For the text-containing cell, return its midpoint in (X, Y) coordinate format. 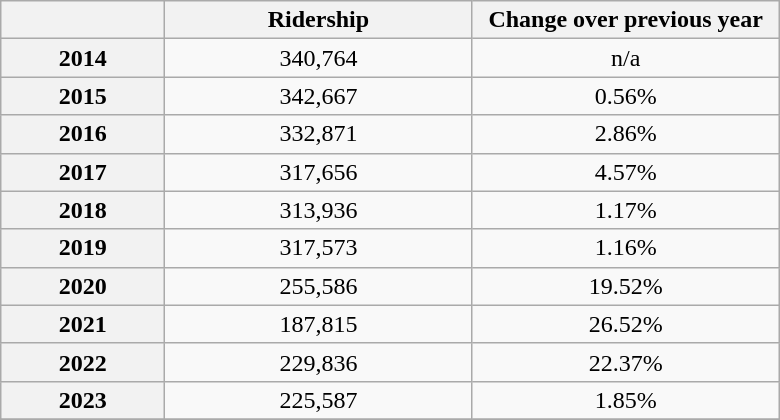
340,764 (318, 58)
1.16% (626, 248)
255,586 (318, 286)
332,871 (318, 134)
2015 (83, 96)
2018 (83, 210)
229,836 (318, 362)
1.85% (626, 400)
26.52% (626, 324)
2022 (83, 362)
22.37% (626, 362)
2.86% (626, 134)
2016 (83, 134)
4.57% (626, 172)
2020 (83, 286)
342,667 (318, 96)
317,656 (318, 172)
0.56% (626, 96)
317,573 (318, 248)
19.52% (626, 286)
225,587 (318, 400)
Ridership (318, 20)
2014 (83, 58)
n/a (626, 58)
2019 (83, 248)
2021 (83, 324)
2023 (83, 400)
1.17% (626, 210)
187,815 (318, 324)
2017 (83, 172)
Change over previous year (626, 20)
313,936 (318, 210)
